For the text-containing cell, return its midpoint in [X, Y] coordinate format. 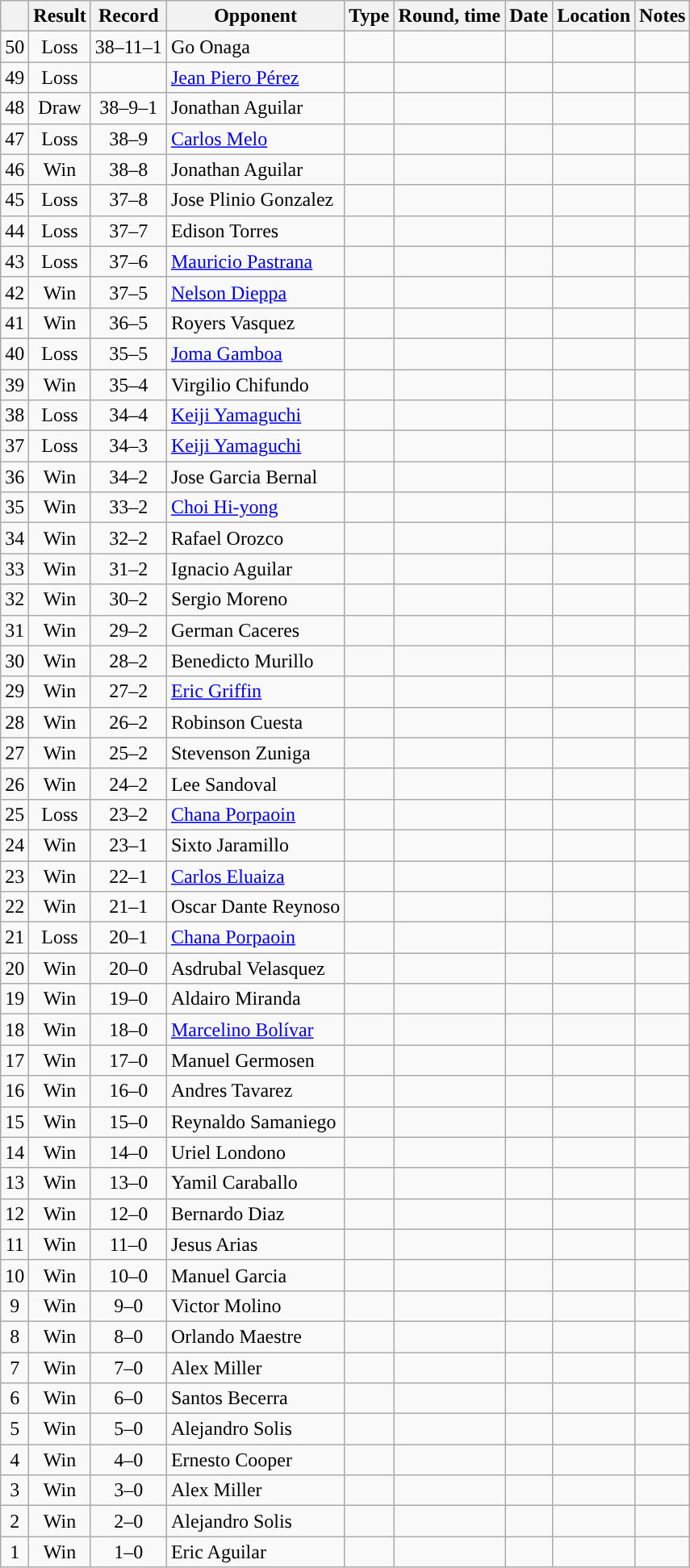
Jose Garcia Bernal [255, 477]
19–0 [128, 999]
28–2 [128, 661]
Eric Aguilar [255, 1552]
27 [15, 753]
Edison Torres [255, 231]
23–1 [128, 845]
Reynaldo Samaniego [255, 1122]
7 [15, 1368]
Orlando Maestre [255, 1336]
Royers Vasquez [255, 323]
5–0 [128, 1429]
34–3 [128, 446]
Sixto Jaramillo [255, 845]
16 [15, 1091]
20–0 [128, 968]
Eric Griffin [255, 692]
29–2 [128, 630]
37–7 [128, 231]
18–0 [128, 1030]
Location [594, 16]
6–0 [128, 1399]
21 [15, 938]
37–6 [128, 261]
31–2 [128, 569]
41 [15, 323]
25 [15, 814]
7–0 [128, 1368]
Andres Tavarez [255, 1091]
8 [15, 1336]
Ignacio Aguilar [255, 569]
Marcelino Bolívar [255, 1030]
Victor Molino [255, 1306]
38–8 [128, 169]
Record [128, 16]
Carlos Melo [255, 139]
17–0 [128, 1060]
32 [15, 600]
38 [15, 416]
27–2 [128, 692]
3 [15, 1491]
Notes [663, 16]
4 [15, 1460]
Mauricio Pastrana [255, 261]
37–5 [128, 292]
Nelson Dieppa [255, 292]
9 [15, 1306]
28 [15, 722]
23 [15, 876]
40 [15, 353]
Type [370, 16]
42 [15, 292]
3–0 [128, 1491]
20–1 [128, 938]
32–2 [128, 538]
20 [15, 968]
12 [15, 1214]
Bernardo Diaz [255, 1214]
13–0 [128, 1183]
15 [15, 1122]
Rafael Orozco [255, 538]
33 [15, 569]
Jose Plinio Gonzalez [255, 200]
Date [529, 16]
30–2 [128, 600]
Result [60, 16]
9–0 [128, 1306]
36 [15, 477]
Manuel Garcia [255, 1275]
2–0 [128, 1521]
8–0 [128, 1336]
Joma Gamboa [255, 353]
Carlos Eluaiza [255, 876]
German Caceres [255, 630]
37–8 [128, 200]
Round, time [450, 16]
45 [15, 200]
37 [15, 446]
6 [15, 1399]
11 [15, 1244]
47 [15, 139]
26 [15, 784]
Yamil Caraballo [255, 1183]
Aldairo Miranda [255, 999]
22 [15, 907]
26–2 [128, 722]
5 [15, 1429]
Benedicto Murillo [255, 661]
35 [15, 508]
38–9 [128, 139]
Manuel Germosen [255, 1060]
29 [15, 692]
12–0 [128, 1214]
14–0 [128, 1152]
34–2 [128, 477]
36–5 [128, 323]
33–2 [128, 508]
13 [15, 1183]
Virgilio Chifundo [255, 385]
22–1 [128, 876]
24 [15, 845]
Opponent [255, 16]
49 [15, 77]
35–4 [128, 385]
Uriel Londono [255, 1152]
39 [15, 385]
Go Onaga [255, 47]
35–5 [128, 353]
10–0 [128, 1275]
Jesus Arias [255, 1244]
Oscar Dante Reynoso [255, 907]
38–11–1 [128, 47]
10 [15, 1275]
Stevenson Zuniga [255, 753]
50 [15, 47]
38–9–1 [128, 108]
Sergio Moreno [255, 600]
Asdrubal Velasquez [255, 968]
31 [15, 630]
17 [15, 1060]
Choi Hi-yong [255, 508]
34–4 [128, 416]
46 [15, 169]
48 [15, 108]
25–2 [128, 753]
19 [15, 999]
16–0 [128, 1091]
1 [15, 1552]
18 [15, 1030]
Ernesto Cooper [255, 1460]
43 [15, 261]
14 [15, 1152]
Santos Becerra [255, 1399]
11–0 [128, 1244]
15–0 [128, 1122]
Lee Sandoval [255, 784]
2 [15, 1521]
34 [15, 538]
1–0 [128, 1552]
24–2 [128, 784]
4–0 [128, 1460]
21–1 [128, 907]
Draw [60, 108]
30 [15, 661]
23–2 [128, 814]
Robinson Cuesta [255, 722]
44 [15, 231]
Jean Piero Pérez [255, 77]
